Scan for the cell matching the given text and deliver its [x, y] coordinate at center. 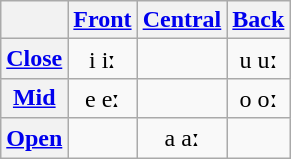
Back [258, 20]
o oː [258, 98]
Mid [34, 98]
Central [182, 20]
e eː [102, 98]
a aː [182, 138]
Close [34, 59]
Open [34, 138]
i iː [102, 59]
u uː [258, 59]
Front [102, 20]
